From the cell containing the given text, extract its center point as (X, Y) coordinate. 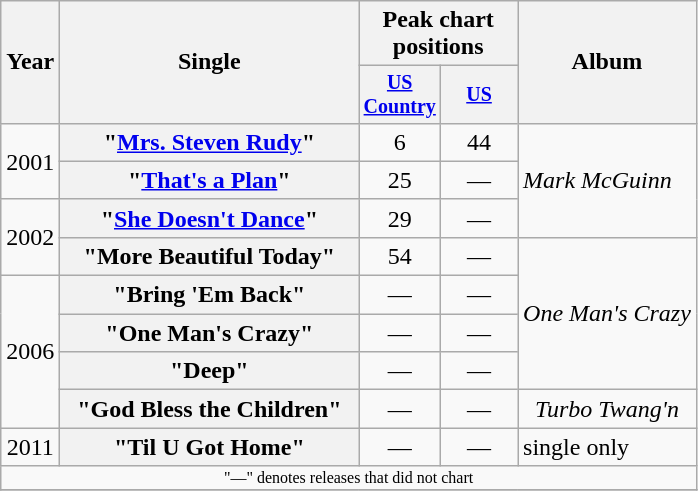
"—" denotes releases that did not chart (349, 478)
2011 (30, 447)
"God Bless the Children" (210, 409)
"Mrs. Steven Rudy" (210, 142)
"Til U Got Home" (210, 447)
2002 (30, 237)
Single (210, 62)
single only (608, 447)
25 (400, 180)
"One Man's Crazy" (210, 333)
Peak chartpositions (438, 34)
44 (480, 142)
2001 (30, 161)
"Bring 'Em Back" (210, 295)
"That's a Plan" (210, 180)
54 (400, 256)
One Man's Crazy (608, 313)
29 (400, 218)
"She Doesn't Dance" (210, 218)
6 (400, 142)
Mark McGuinn (608, 180)
"More Beautiful Today" (210, 256)
2006 (30, 352)
US Country (400, 94)
Album (608, 62)
"Deep" (210, 371)
Year (30, 62)
US (480, 94)
Turbo Twang'n (608, 409)
